Return the [x, y] coordinate for the center point of the cell that contains the specified text.  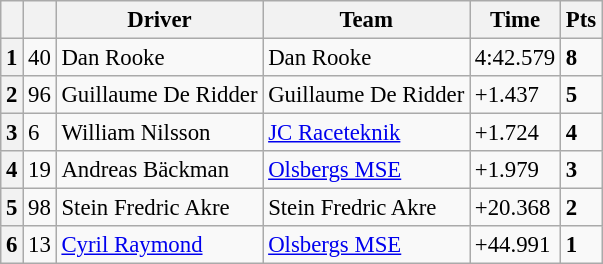
8 [582, 58]
96 [40, 95]
Team [366, 20]
40 [40, 58]
19 [40, 170]
98 [40, 208]
Andreas Bäckman [160, 170]
+20.368 [516, 208]
+1.437 [516, 95]
Time [516, 20]
+1.724 [516, 133]
+1.979 [516, 170]
JC Raceteknik [366, 133]
+44.991 [516, 245]
Pts [582, 20]
Driver [160, 20]
13 [40, 245]
Cyril Raymond [160, 245]
William Nilsson [160, 133]
4:42.579 [516, 58]
